Detect which cell encompasses the target text, then output its (X, Y) center coordinate. 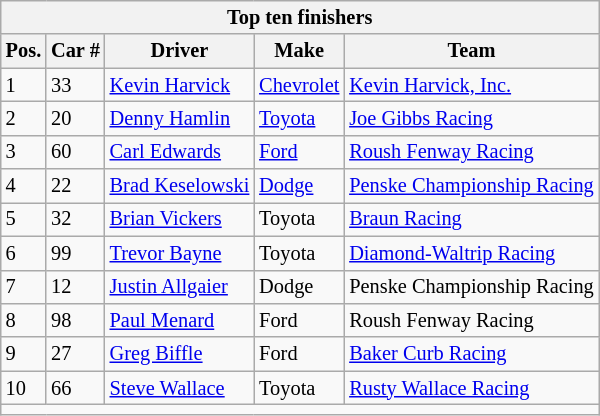
3 (24, 152)
4 (24, 186)
1 (24, 85)
Kevin Harvick, Inc. (471, 85)
9 (24, 354)
98 (76, 320)
27 (76, 354)
Baker Curb Racing (471, 354)
Driver (180, 51)
33 (76, 85)
7 (24, 287)
22 (76, 186)
6 (24, 253)
Chevrolet (299, 85)
5 (24, 219)
Diamond-Waltrip Racing (471, 253)
32 (76, 219)
Make (299, 51)
Brad Keselowski (180, 186)
Carl Edwards (180, 152)
Justin Allgaier (180, 287)
99 (76, 253)
Joe Gibbs Racing (471, 118)
60 (76, 152)
Steve Wallace (180, 388)
8 (24, 320)
Kevin Harvick (180, 85)
Brian Vickers (180, 219)
2 (24, 118)
Rusty Wallace Racing (471, 388)
Denny Hamlin (180, 118)
66 (76, 388)
Paul Menard (180, 320)
Pos. (24, 51)
Greg Biffle (180, 354)
Braun Racing (471, 219)
20 (76, 118)
Car # (76, 51)
10 (24, 388)
Team (471, 51)
Top ten finishers (300, 17)
12 (76, 287)
Trevor Bayne (180, 253)
